Pinpoint the cell where the given text exists, returning its (x, y) midpoint coordinate. 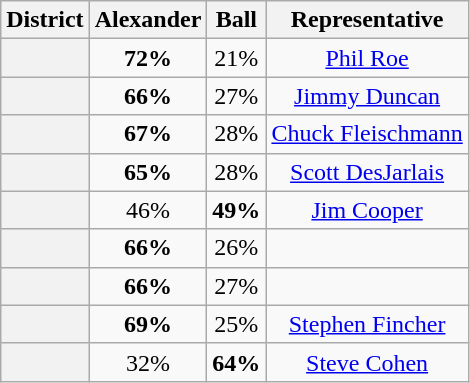
25% (236, 324)
Scott DesJarlais (367, 172)
64% (236, 362)
Phil Roe (367, 58)
Representative (367, 20)
49% (236, 210)
67% (148, 134)
Jimmy Duncan (367, 96)
26% (236, 248)
Alexander (148, 20)
65% (148, 172)
Ball (236, 20)
Steve Cohen (367, 362)
District (45, 20)
72% (148, 58)
Stephen Fincher (367, 324)
21% (236, 58)
32% (148, 362)
69% (148, 324)
Jim Cooper (367, 210)
Chuck Fleischmann (367, 134)
46% (148, 210)
